Return the (x, y) coordinate for the center point of the cell that contains the specified text.  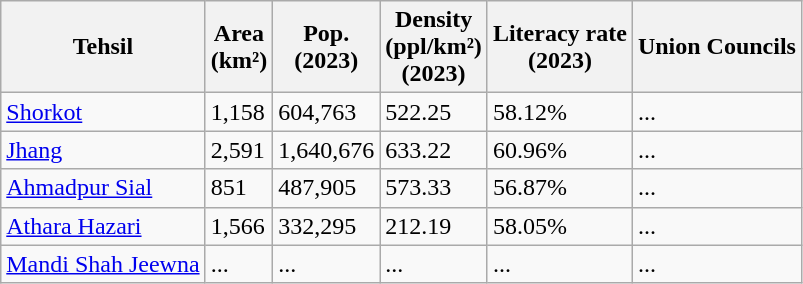
Ahmadpur Sial (103, 188)
851 (239, 188)
212.19 (434, 226)
1,640,676 (326, 150)
633.22 (434, 150)
522.25 (434, 112)
1,566 (239, 226)
487,905 (326, 188)
573.33 (434, 188)
Mandi Shah Jeewna (103, 264)
Shorkot (103, 112)
58.05% (560, 226)
Pop.(2023) (326, 47)
604,763 (326, 112)
2,591 (239, 150)
1,158 (239, 112)
Tehsil (103, 47)
58.12% (560, 112)
332,295 (326, 226)
Literacy rate(2023) (560, 47)
Athara Hazari (103, 226)
Density(ppl/km²)(2023) (434, 47)
Union Councils (716, 47)
56.87% (560, 188)
60.96% (560, 150)
Area(km²) (239, 47)
Jhang (103, 150)
